Output the (x, y) coordinate of the center of the cell containing the given text.  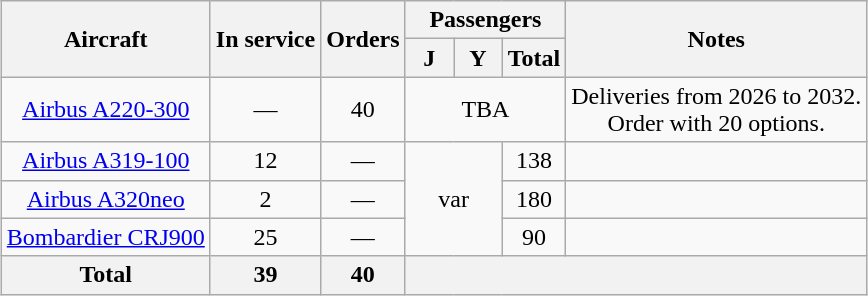
In service (265, 39)
Airbus A319-100 (106, 161)
12 (265, 161)
Bombardier CRJ900 (106, 237)
138 (534, 161)
TBA (486, 110)
25 (265, 237)
Passengers (486, 20)
90 (534, 237)
Y (478, 58)
Airbus A220-300 (106, 110)
180 (534, 199)
39 (265, 275)
2 (265, 199)
J (430, 58)
var (454, 199)
Airbus A320neo (106, 199)
Deliveries from 2026 to 2032.Order with 20 options. (716, 110)
Orders (363, 39)
Aircraft (106, 39)
Notes (716, 39)
